Return [X, Y] of the center of cell containing provided text 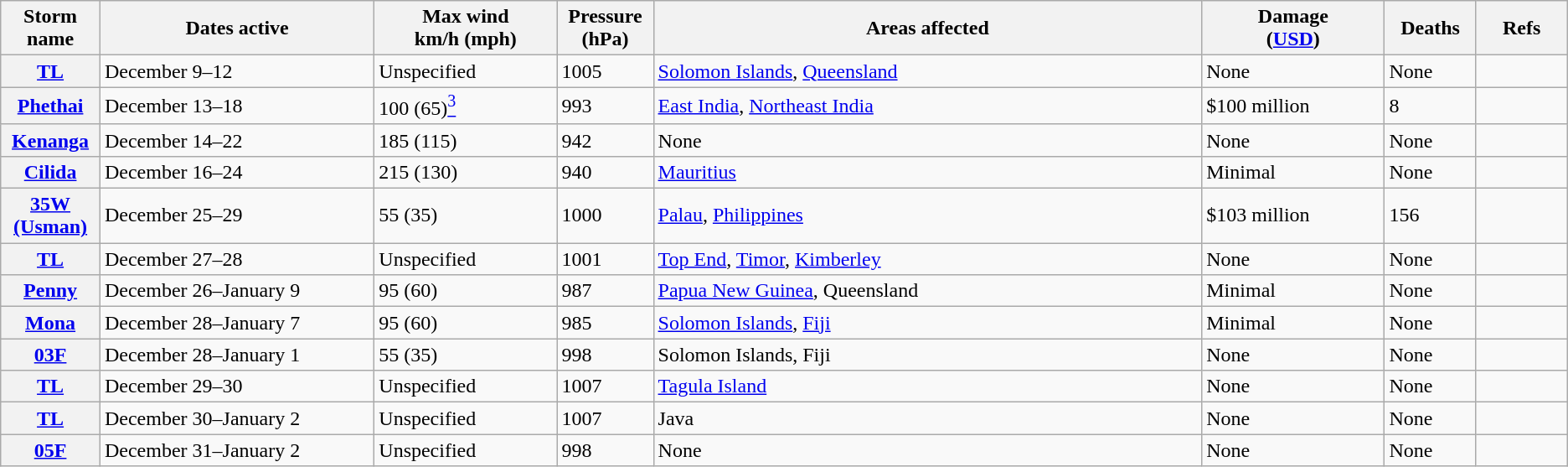
100 (65)3 [466, 106]
December 16–24 [236, 172]
Mauritius [928, 172]
185 (115) [466, 140]
Papua New Guinea, Queensland [928, 291]
December 25–29 [236, 216]
Solomon Islands, Queensland [928, 71]
Palau, Philippines [928, 216]
Storm name [50, 29]
December 9–12 [236, 71]
December 29–30 [236, 387]
Pressure(hPa) [605, 29]
Kenanga [50, 140]
Mona [50, 323]
35W (Usman) [50, 216]
03F [50, 355]
Damage(USD) [1293, 29]
05F [50, 450]
156 [1431, 216]
Java [928, 418]
Refs [1521, 29]
Phethai [50, 106]
1005 [605, 71]
December 28–January 1 [236, 355]
Top End, Timor, Kimberley [928, 259]
December 31–January 2 [236, 450]
December 14–22 [236, 140]
East India, Northeast India [928, 106]
987 [605, 291]
Deaths [1431, 29]
Cilida [50, 172]
December 28–January 7 [236, 323]
December 13–18 [236, 106]
Max windkm/h (mph) [466, 29]
Tagula Island [928, 387]
$103 million [1293, 216]
Dates active [236, 29]
December 27–28 [236, 259]
993 [605, 106]
985 [605, 323]
December 30–January 2 [236, 418]
215 (130) [466, 172]
942 [605, 140]
Penny [50, 291]
8 [1431, 106]
$100 million [1293, 106]
1001 [605, 259]
Areas affected [928, 29]
940 [605, 172]
December 26–January 9 [236, 291]
1000 [605, 216]
